Detect which cell encompasses the target text, then output its (x, y) center coordinate. 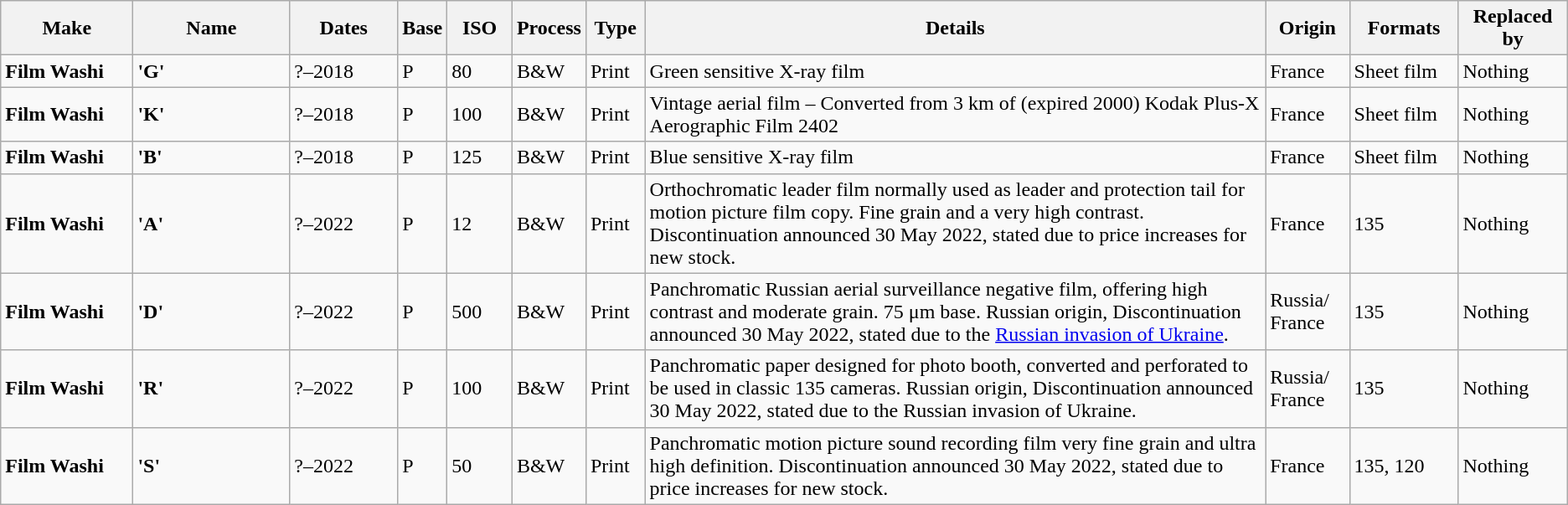
12 (480, 223)
Make (67, 28)
'G' (211, 71)
125 (480, 157)
80 (480, 71)
Blue sensitive X-ray film (955, 157)
Process (549, 28)
'A' (211, 223)
Name (211, 28)
Base (422, 28)
'S' (211, 466)
Details (955, 28)
Formats (1404, 28)
Green sensitive X-ray film (955, 71)
Replaced by (1513, 28)
'R' (211, 389)
50 (480, 466)
'K' (211, 114)
Dates (343, 28)
'B' (211, 157)
Type (615, 28)
Vintage aerial film – Converted from 3 km of (expired 2000) Kodak Plus-X Aerographic Film 2402 (955, 114)
ISO (480, 28)
Origin (1308, 28)
'D' (211, 312)
135, 120 (1404, 466)
500 (480, 312)
